Output the (X, Y) coordinate of the center of the cell containing the given text.  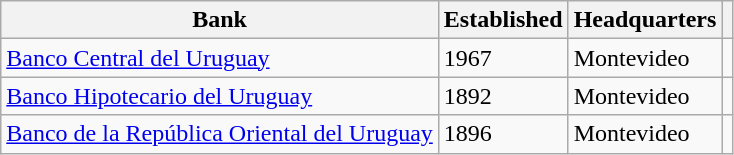
Banco Hipotecario del Uruguay (220, 96)
Banco Central del Uruguay (220, 58)
Headquarters (645, 20)
1967 (503, 58)
Banco de la República Oriental del Uruguay (220, 134)
1892 (503, 96)
Bank (220, 20)
1896 (503, 134)
Established (503, 20)
